Provide the [X, Y] coordinate of the cell's center where the given text is located.  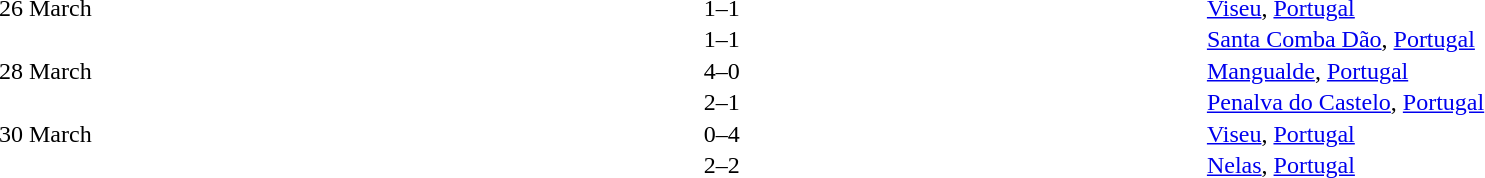
4–0 [722, 71]
2–1 [722, 103]
0–4 [722, 134]
1–1 [722, 39]
